For the text-containing cell, return its midpoint in (x, y) coordinate format. 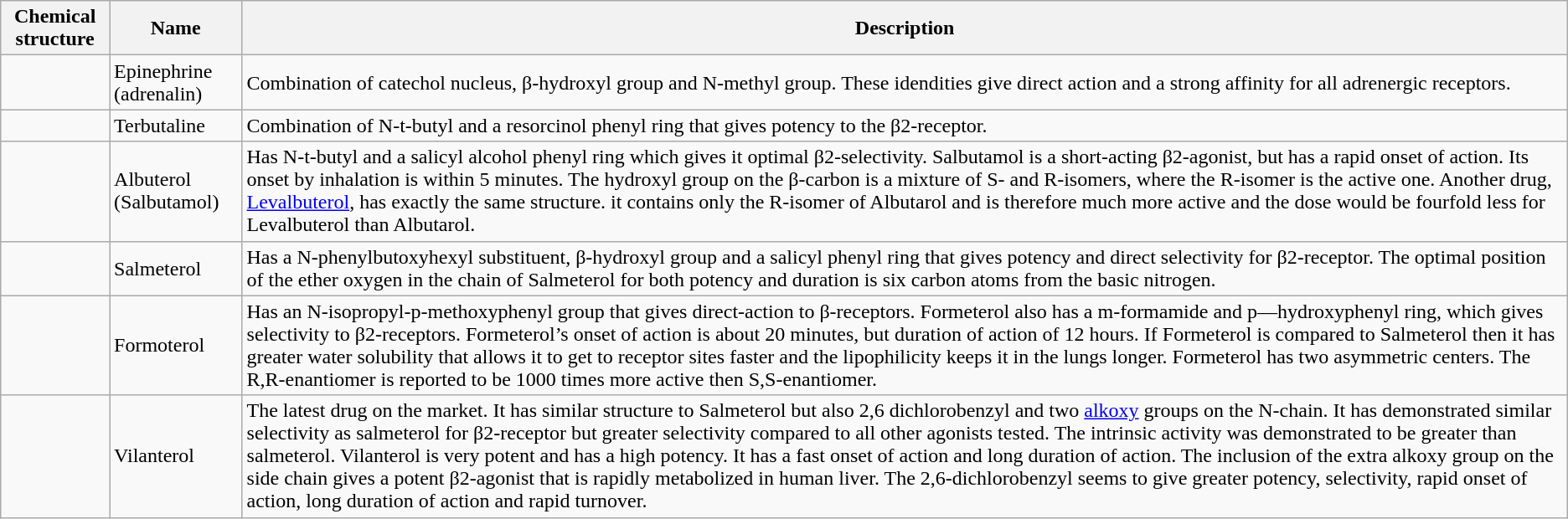
Salmeterol (176, 268)
Epinephrine (adrenalin) (176, 82)
Name (176, 28)
Chemical structure (55, 28)
Albuterol (Salbutamol) (176, 191)
Combination of N-t-butyl and a resorcinol phenyl ring that gives potency to the β2-receptor. (905, 126)
Formoterol (176, 345)
Description (905, 28)
Vilanterol (176, 456)
Terbutaline (176, 126)
